Detect which cell encompasses the target text, then output its [x, y] center coordinate. 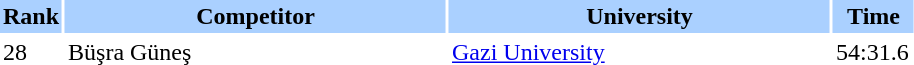
Time [874, 16]
Competitor [256, 16]
Rank [31, 16]
University [640, 16]
